Scan for the cell matching the given text and deliver its [x, y] coordinate at center. 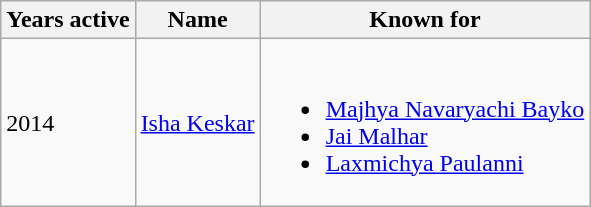
2014 [68, 122]
Isha Keskar [198, 122]
Known for [425, 20]
Majhya Navaryachi BaykoJai MalharLaxmichya Paulanni [425, 122]
Name [198, 20]
Years active [68, 20]
